Identify which cell holds the provided text, then report its (X, Y) central coordinate. 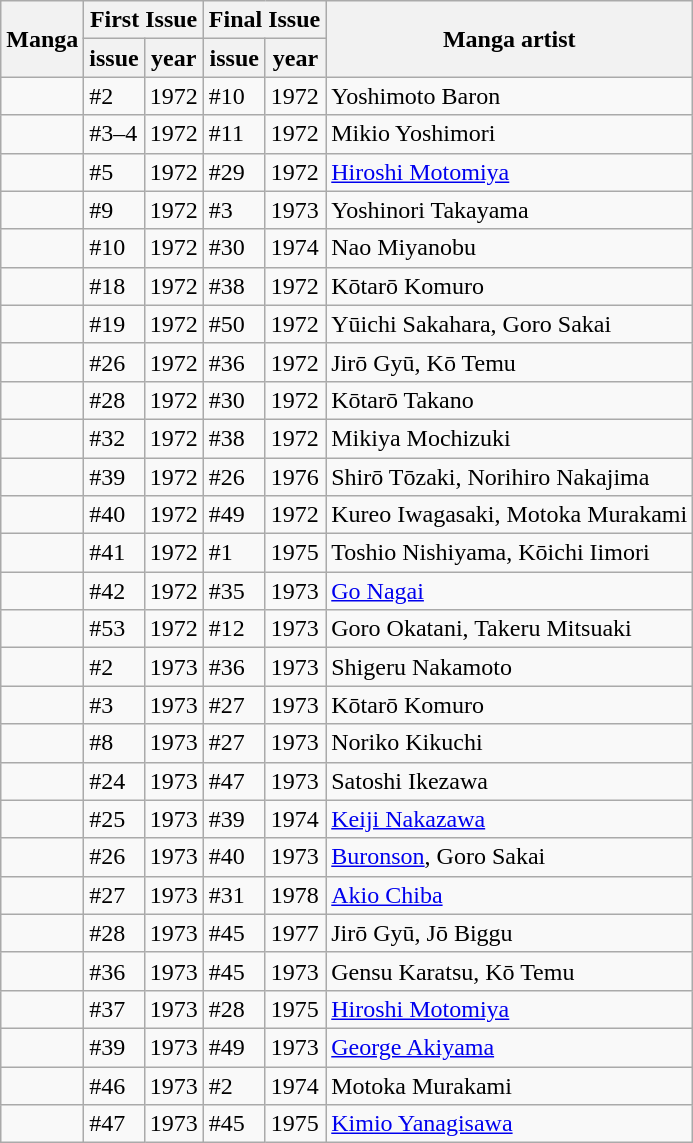
Keiji Nakazawa (510, 819)
Toshio Nishiyama, Kōichi Iimori (510, 553)
#29 (234, 172)
#1 (234, 553)
#35 (234, 591)
#5 (114, 172)
Mikiya Mochizuki (510, 438)
#19 (114, 324)
#25 (114, 819)
#42 (114, 591)
Motoka Murakami (510, 1085)
Noriko Kikuchi (510, 743)
Yoshimoto Baron (510, 96)
1978 (296, 895)
#18 (114, 286)
1977 (296, 933)
#11 (234, 134)
Go Nagai (510, 591)
Kōtarō Takano (510, 400)
Jirō Gyū, Kō Temu (510, 362)
#8 (114, 743)
#41 (114, 553)
#50 (234, 324)
George Akiyama (510, 1047)
#53 (114, 629)
#3–4 (114, 134)
#31 (234, 895)
Yoshinori Takayama (510, 210)
Gensu Karatsu, Kō Temu (510, 971)
Manga (42, 39)
#32 (114, 438)
Yūichi Sakahara, Goro Sakai (510, 324)
Final Issue (264, 20)
Buronson, Goro Sakai (510, 857)
Jirō Gyū, Jō Biggu (510, 933)
Satoshi Ikezawa (510, 781)
Mikio Yoshimori (510, 134)
Kureo Iwagasaki, Motoka Murakami (510, 515)
#37 (114, 1009)
Goro Okatani, Takeru Mitsuaki (510, 629)
Akio Chiba (510, 895)
#9 (114, 210)
#24 (114, 781)
Nao Miyanobu (510, 248)
First Issue (144, 20)
#12 (234, 629)
#46 (114, 1085)
Shigeru Nakamoto (510, 667)
Manga artist (510, 39)
Shirō Tōzaki, Norihiro Nakajima (510, 477)
Kimio Yanagisawa (510, 1124)
1976 (296, 477)
